Extract the (X, Y) coordinate from the center of the cell holding the provided text.  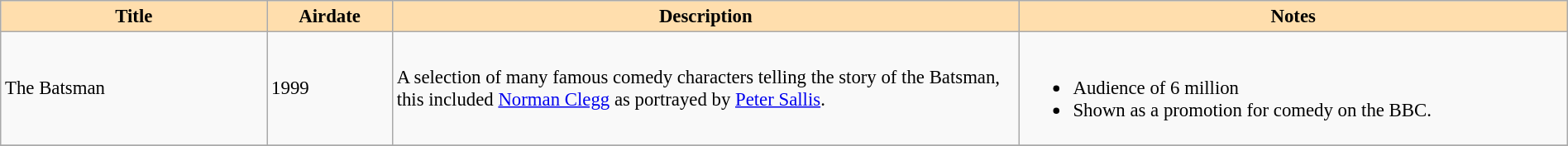
1999 (330, 89)
Notes (1293, 16)
Audience of 6 millionShown as a promotion for comedy on the BBC. (1293, 89)
The Batsman (134, 89)
Description (705, 16)
A selection of many famous comedy characters telling the story of the Batsman, this included Norman Clegg as portrayed by Peter Sallis. (705, 89)
Title (134, 16)
Airdate (330, 16)
